Search for the cell housing the specified text and yield its [x, y] center coordinate. 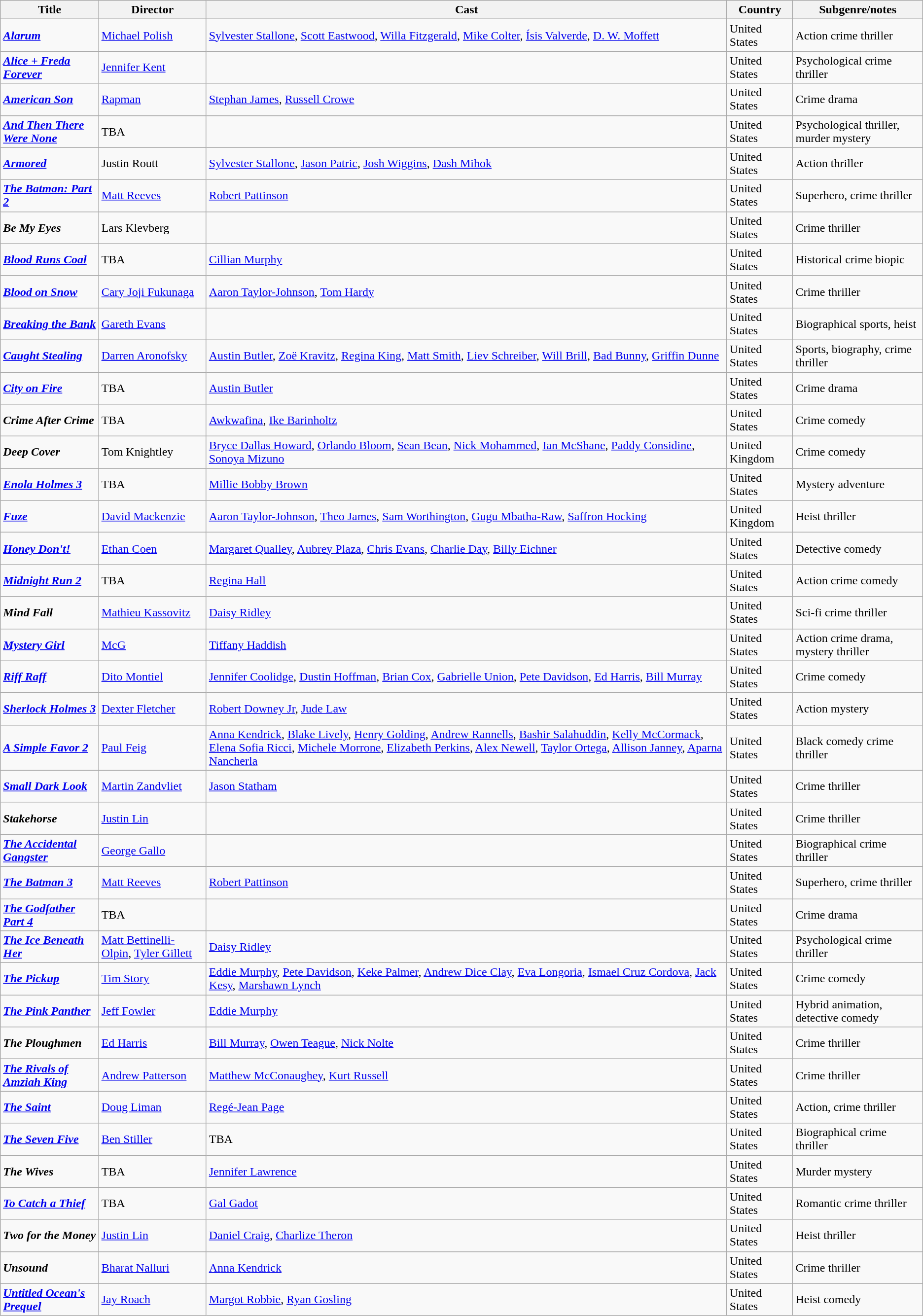
Deep Cover [49, 453]
Daniel Craig, Charlize Theron [466, 1236]
Jeff Fowler [152, 1011]
Hybrid animation, detective comedy [858, 1011]
David Mackenzie [152, 517]
Gareth Evans [152, 323]
Matt Bettinelli-Olpin, Tyler Gillett [152, 947]
Heist comedy [858, 1300]
Eddie Murphy, Pete Davidson, Keke Palmer, Andrew Dice Clay, Eva Longoria, Ismael Cruz Cordova, Jack Kesy, Marshawn Lynch [466, 979]
Enola Holmes 3 [49, 484]
McG [152, 645]
Alarum [49, 36]
Margot Robbie, Ryan Gosling [466, 1300]
Jason Statham [466, 786]
Blood Runs Coal [49, 259]
Dexter Fletcher [152, 709]
Director [152, 10]
Action mystery [858, 709]
Tiffany Haddish [466, 645]
Honey Don't! [49, 548]
Bharat Nalluri [152, 1267]
The Saint [49, 1107]
Aaron Taylor-Johnson, Theo James, Sam Worthington, Gugu Mbatha-Raw, Saffron Hocking [466, 517]
And Then There Were None [49, 131]
Cary Joji Fukunaga [152, 292]
Jennifer Kent [152, 67]
Historical crime biopic [858, 259]
Romantic crime thriller [858, 1203]
Regina Hall [466, 581]
The Wives [49, 1172]
Ethan Coen [152, 548]
Action crime drama, mystery thriller [858, 645]
The Rivals of Amziah King [49, 1075]
Caught Stealing [49, 356]
Subgenre/notes [858, 10]
Alice + Freda Forever [49, 67]
Blood on Snow [49, 292]
Sylvester Stallone, Scott Eastwood, Willa Fitzgerald, Mike Colter, Ísis Valverde, D. W. Moffett [466, 36]
Midnight Run 2 [49, 581]
Anna Kendrick [466, 1267]
The Pink Panther [49, 1011]
Dito Montiel [152, 676]
Regé-Jean Page [466, 1107]
Sylvester Stallone, Jason Patric, Josh Wiggins, Dash Mihok [466, 164]
The Ice Beneath Her [49, 947]
Untitled Ocean's Prequel [49, 1300]
Mathieu Kassovitz [152, 612]
Sci-fi crime thriller [858, 612]
The Godfather Part 4 [49, 914]
American Son [49, 100]
Action thriller [858, 164]
Country [760, 10]
The Batman: Part 2 [49, 195]
Bryce Dallas Howard, Orlando Bloom, Sean Bean, Nick Mohammed, Ian McShane, Paddy Considine, Sonoya Mizuno [466, 453]
Murder mystery [858, 1172]
Tom Knightley [152, 453]
Psychological thriller, murder mystery [858, 131]
Gal Gadot [466, 1203]
Doug Liman [152, 1107]
Austin Butler, Zoë Kravitz, Regina King, Matt Smith, Liev Schreiber, Will Brill, Bad Bunny, Griffin Dunne [466, 356]
The Accidental Gangster [49, 850]
Matthew McConaughey, Kurt Russell [466, 1075]
Stakehorse [49, 818]
Sports, biography, crime thriller [858, 356]
The Pickup [49, 979]
Small Dark Look [49, 786]
Crime After Crime [49, 420]
Cillian Murphy [466, 259]
Cast [466, 10]
Stephan James, Russell Crowe [466, 100]
The Seven Five [49, 1139]
Ed Harris [152, 1043]
Breaking the Bank [49, 323]
Austin Butler [466, 388]
Darren Aronofsky [152, 356]
Jennifer Coolidge, Dustin Hoffman, Brian Cox, Gabrielle Union, Pete Davidson, Ed Harris, Bill Murray [466, 676]
Andrew Patterson [152, 1075]
Action, crime thriller [858, 1107]
George Gallo [152, 850]
Tim Story [152, 979]
Jay Roach [152, 1300]
Aaron Taylor-Johnson, Tom Hardy [466, 292]
To Catch a Thief [49, 1203]
Mystery Girl [49, 645]
Sherlock Holmes 3 [49, 709]
Armored [49, 164]
Awkwafina, Ike Barinholtz [466, 420]
Eddie Murphy [466, 1011]
Bill Murray, Owen Teague, Nick Nolte [466, 1043]
Jennifer Lawrence [466, 1172]
City on Fire [49, 388]
Ben Stiller [152, 1139]
Two for the Money [49, 1236]
Paul Feig [152, 747]
Robert Downey Jr, Jude Law [466, 709]
Title [49, 10]
Millie Bobby Brown [466, 484]
Biographical sports, heist [858, 323]
Riff Raff [49, 676]
Detective comedy [858, 548]
Lars Klevberg [152, 228]
Action crime comedy [858, 581]
Black comedy crime thriller [858, 747]
The Batman 3 [49, 883]
The Ploughmen [49, 1043]
Unsound [49, 1267]
Mystery adventure [858, 484]
Rapman [152, 100]
Fuze [49, 517]
Martin Zandvliet [152, 786]
Justin Routt [152, 164]
Mind Fall [49, 612]
Margaret Qualley, Aubrey Plaza, Chris Evans, Charlie Day, Billy Eichner [466, 548]
A Simple Favor 2 [49, 747]
Michael Polish [152, 36]
Be My Eyes [49, 228]
Action crime thriller [858, 36]
